Search for the cell housing the specified text and yield its [X, Y] center coordinate. 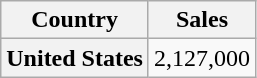
United States [75, 58]
Sales [202, 20]
Country [75, 20]
2,127,000 [202, 58]
